From the cell containing the given text, extract its center point as (X, Y) coordinate. 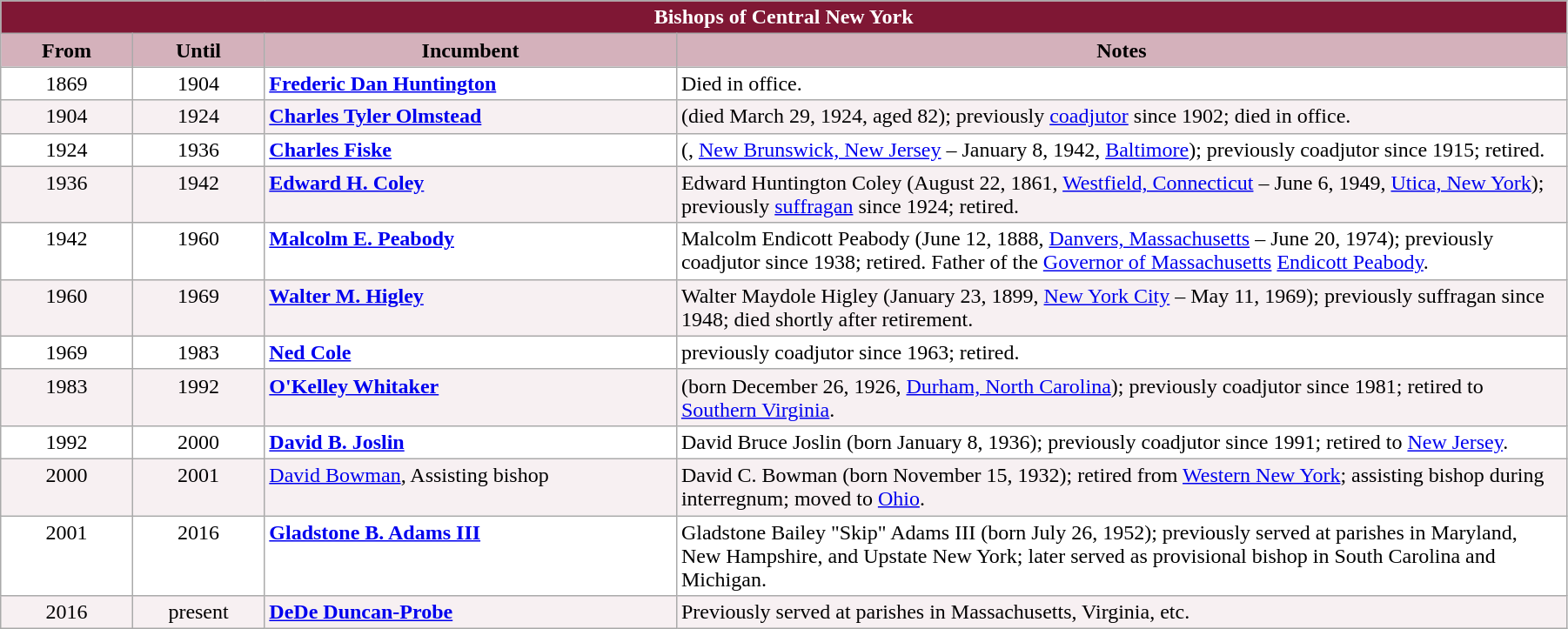
(, New Brunswick, New Jersey – January 8, 1942, Baltimore); previously coadjutor since 1915; retired. (1121, 150)
Walter Maydole Higley (January 23, 1899, New York City – May 11, 1969); previously suffragan since 1948; died shortly after retirement. (1121, 308)
Previously served at parishes in Massachusetts, Virginia, etc. (1121, 612)
Edward H. Coley (471, 195)
Bishops of Central New York (784, 17)
Ned Cole (471, 352)
Charles Fiske (471, 150)
Notes (1121, 50)
David C. Bowman (born November 15, 1932); retired from Western New York; assisting bishop during interregnum; moved to Ohio. (1121, 487)
David Bowman, Assisting bishop (471, 487)
Charles Tyler Olmstead (471, 117)
Frederic Dan Huntington (471, 84)
David Bruce Joslin (born January 8, 1936); previously coadjutor since 1991; retired to New Jersey. (1121, 442)
From (67, 50)
(born December 26, 1926, Durham, North Carolina); previously coadjutor since 1981; retired to Southern Virginia. (1121, 397)
(died March 29, 1924, aged 82); previously coadjutor since 1902; died in office. (1121, 117)
Until (198, 50)
DeDe Duncan-Probe (471, 612)
Gladstone B. Adams III (471, 555)
Died in office. (1121, 84)
Malcolm E. Peabody (471, 251)
Walter M. Higley (471, 308)
David B. Joslin (471, 442)
present (198, 612)
Edward Huntington Coley (August 22, 1861, Westfield, Connecticut – June 6, 1949, Utica, New York); previously suffragan since 1924; retired. (1121, 195)
1869 (67, 84)
previously coadjutor since 1963; retired. (1121, 352)
Incumbent (471, 50)
O'Kelley Whitaker (471, 397)
